From the cell containing the given text, extract its center point as (x, y) coordinate. 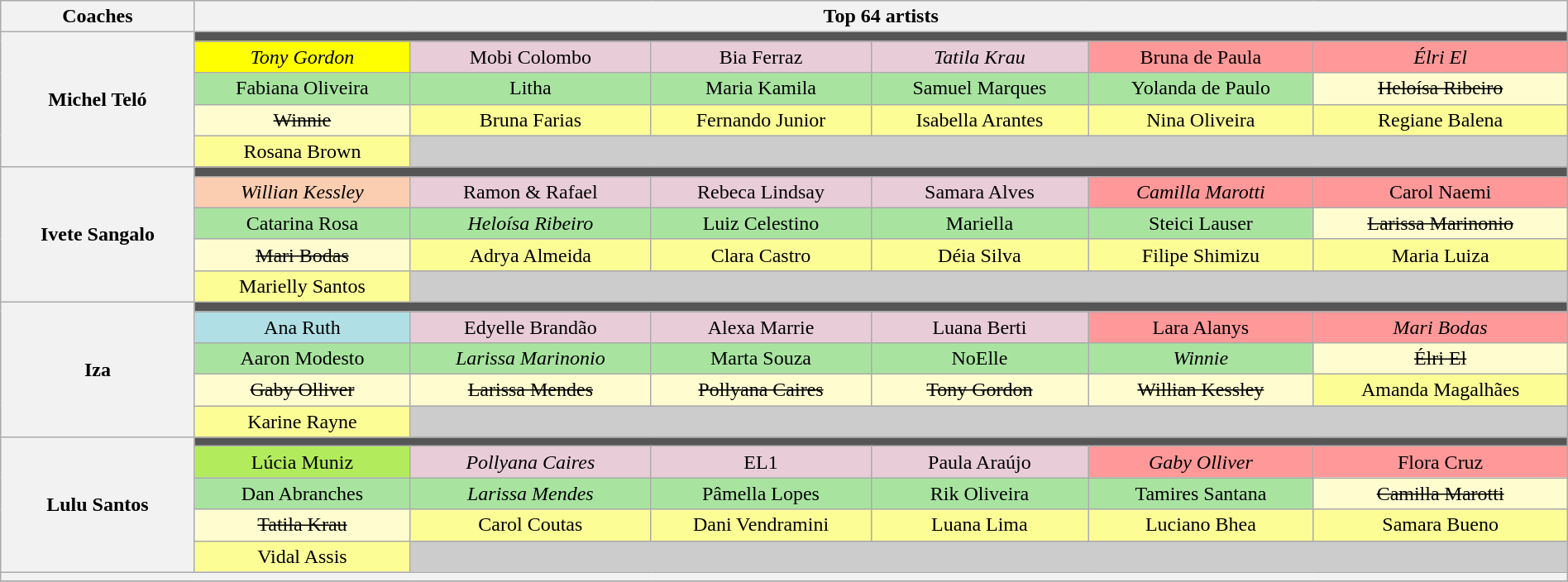
Top 64 artists (881, 17)
Luciano Bhea (1201, 525)
Samara Alves (979, 192)
Luana Lima (979, 525)
Iza (98, 369)
Carol Coutas (531, 525)
Ana Ruth (303, 327)
Coaches (98, 17)
Fabiana Oliveira (303, 88)
Lulu Santos (98, 504)
Steici Lauser (1201, 223)
Ivete Sangalo (98, 235)
Paula Araújo (979, 462)
Mariella (979, 223)
Edyelle Brandão (531, 327)
Dani Vendramini (761, 525)
Michel Teló (98, 99)
Maria Luiza (1441, 255)
Lúcia Muniz (303, 462)
EL1 (761, 462)
Lara Alanys (1201, 327)
Samara Bueno (1441, 525)
NoElle (979, 359)
Yolanda de Paulo (1201, 88)
Amanda Magalhães (1441, 390)
Samuel Marques (979, 88)
Aaron Modesto (303, 359)
Marta Souza (761, 359)
Litha (531, 88)
Rik Oliveira (979, 494)
Clara Castro (761, 255)
Bruna de Paula (1201, 57)
Rebeca Lindsay (761, 192)
Isabella Arantes (979, 120)
Carol Naemi (1441, 192)
Nina Oliveira (1201, 120)
Fernando Junior (761, 120)
Luiz Celestino (761, 223)
Adrya Almeida (531, 255)
Luana Berti (979, 327)
Pâmella Lopes (761, 494)
Bruna Farias (531, 120)
Filipe Shimizu (1201, 255)
Rosana Brown (303, 151)
Catarina Rosa (303, 223)
Flora Cruz (1441, 462)
Ramon & Rafael (531, 192)
Bia Ferraz (761, 57)
Mobi Colombo (531, 57)
Regiane Balena (1441, 120)
Karine Rayne (303, 422)
Alexa Marrie (761, 327)
Marielly Santos (303, 286)
Vidal Assis (303, 556)
Déia Silva (979, 255)
Dan Abranches (303, 494)
Maria Kamila (761, 88)
Tamires Santana (1201, 494)
